For the text-containing cell, return its midpoint in [x, y] coordinate format. 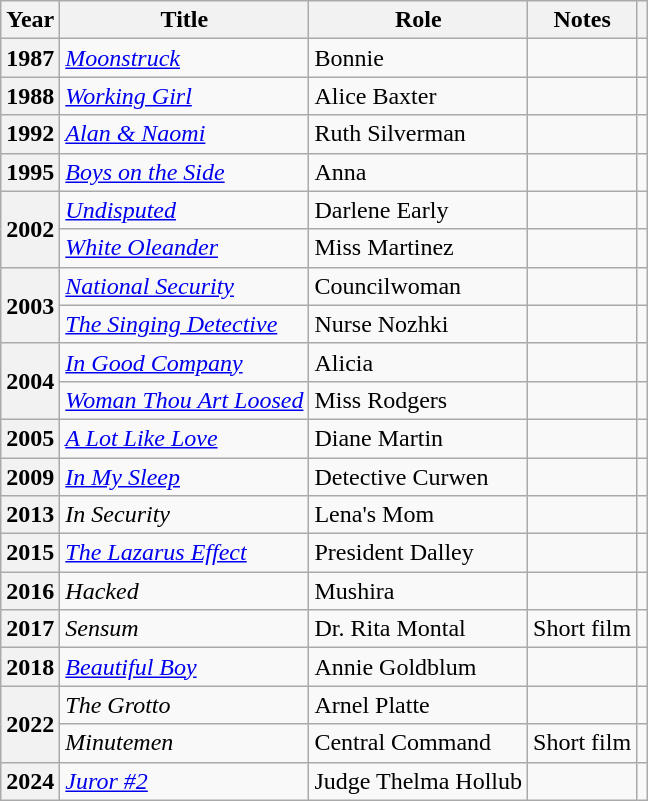
Mushira [418, 591]
1995 [30, 172]
In My Sleep [184, 477]
Dr. Rita Montal [418, 629]
Councilwoman [418, 286]
Role [418, 20]
The Lazarus Effect [184, 553]
Miss Martinez [418, 248]
2005 [30, 438]
2004 [30, 381]
2024 [30, 781]
In Security [184, 515]
Sensum [184, 629]
Hacked [184, 591]
2002 [30, 229]
Juror #2 [184, 781]
2003 [30, 305]
Alan & Naomi [184, 134]
Alice Baxter [418, 96]
2022 [30, 724]
Beautiful Boy [184, 667]
In Good Company [184, 362]
President Dalley [418, 553]
2018 [30, 667]
Diane Martin [418, 438]
Miss Rodgers [418, 400]
Lena's Mom [418, 515]
Year [30, 20]
1987 [30, 58]
Working Girl [184, 96]
Darlene Early [418, 210]
Minutemen [184, 743]
Ruth Silverman [418, 134]
Title [184, 20]
Anna [418, 172]
Central Command [418, 743]
2015 [30, 553]
Undisputed [184, 210]
White Oleander [184, 248]
A Lot Like Love [184, 438]
Moonstruck [184, 58]
Judge Thelma Hollub [418, 781]
1992 [30, 134]
2016 [30, 591]
2013 [30, 515]
Nurse Nozhki [418, 324]
Detective Curwen [418, 477]
Woman Thou Art Loosed [184, 400]
National Security [184, 286]
Notes [582, 20]
Annie Goldblum [418, 667]
2009 [30, 477]
Boys on the Side [184, 172]
The Singing Detective [184, 324]
Arnel Platte [418, 705]
The Grotto [184, 705]
Bonnie [418, 58]
1988 [30, 96]
2017 [30, 629]
Alicia [418, 362]
